Scan for the cell matching the given text and deliver its [X, Y] coordinate at center. 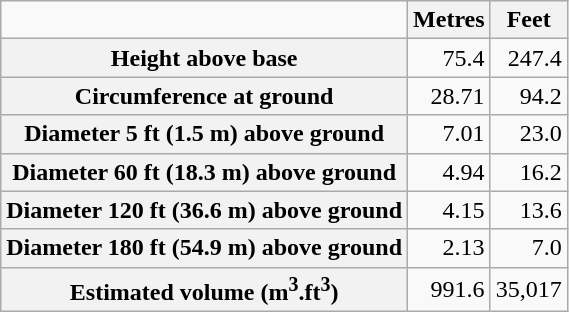
16.2 [528, 172]
Diameter 180 ft (54.9 m) above ground [204, 248]
Height above base [204, 58]
7.0 [528, 248]
991.6 [450, 290]
23.0 [528, 134]
94.2 [528, 96]
247.4 [528, 58]
13.6 [528, 210]
Diameter 120 ft (36.6 m) above ground [204, 210]
28.71 [450, 96]
4.94 [450, 172]
Diameter 5 ft (1.5 m) above ground [204, 134]
35,017 [528, 290]
4.15 [450, 210]
75.4 [450, 58]
Metres [450, 20]
Estimated volume (m3.ft3) [204, 290]
2.13 [450, 248]
Feet [528, 20]
Circumference at ground [204, 96]
Diameter 60 ft (18.3 m) above ground [204, 172]
7.01 [450, 134]
